Pinpoint the cell where the given text exists, returning its [x, y] midpoint coordinate. 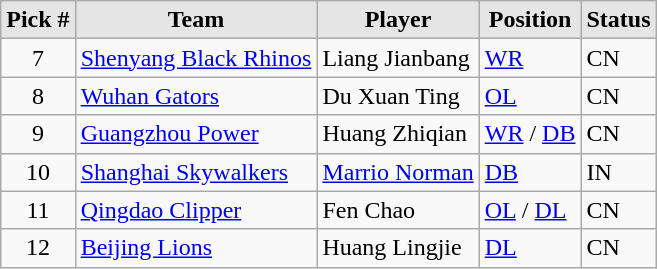
Liang Jianbang [398, 58]
Du Xuan Ting [398, 96]
Pick # [38, 20]
DB [530, 172]
WR / DB [530, 134]
12 [38, 248]
9 [38, 134]
Wuhan Gators [196, 96]
Shanghai Skywalkers [196, 172]
11 [38, 210]
Shenyang Black Rhinos [196, 58]
DL [530, 248]
Qingdao Clipper [196, 210]
Status [618, 20]
Huang Zhiqian [398, 134]
Position [530, 20]
10 [38, 172]
OL [530, 96]
7 [38, 58]
Team [196, 20]
Fen Chao [398, 210]
Huang Lingjie [398, 248]
OL / DL [530, 210]
Beijing Lions [196, 248]
Marrio Norman [398, 172]
8 [38, 96]
Guangzhou Power [196, 134]
IN [618, 172]
Player [398, 20]
WR [530, 58]
